Determine the [x, y] coordinate at the center of the cell enclosing the given text.  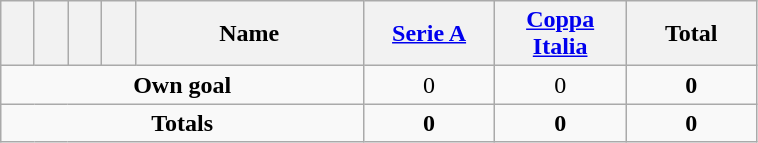
Total [692, 34]
Coppa Italia [560, 34]
Name [250, 34]
Serie A [430, 34]
Totals [182, 123]
Own goal [182, 85]
